Scan for the cell matching the given text and deliver its [x, y] coordinate at center. 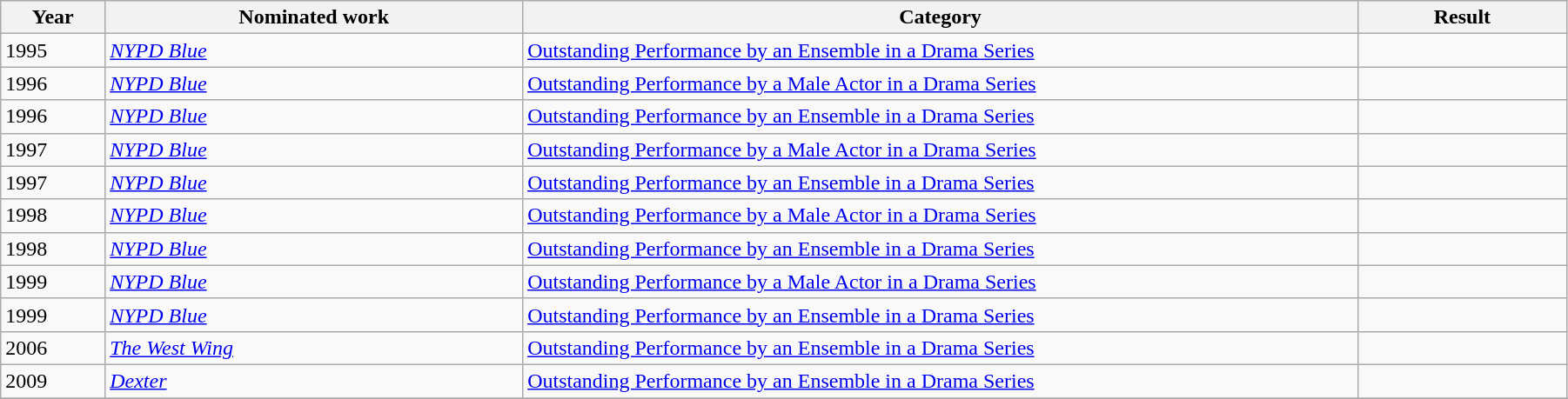
Category [941, 17]
2009 [53, 381]
Nominated work [314, 17]
2006 [53, 348]
Year [53, 17]
Dexter [314, 381]
1995 [53, 50]
Result [1462, 17]
The West Wing [314, 348]
